Return [X, Y] of the center of cell containing provided text 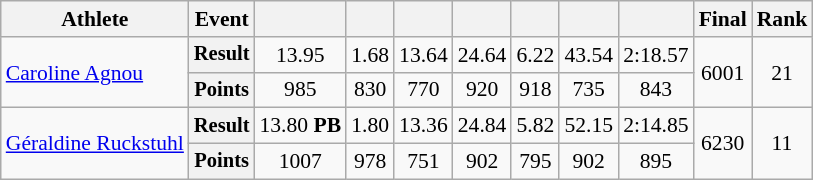
13.95 [300, 55]
24.84 [482, 126]
Final [723, 19]
1007 [300, 162]
2:14.85 [656, 126]
52.15 [588, 126]
13.64 [424, 55]
895 [656, 162]
735 [588, 90]
843 [656, 90]
Event [222, 19]
830 [370, 90]
43.54 [588, 55]
918 [535, 90]
978 [370, 162]
985 [300, 90]
24.64 [482, 55]
2:18.57 [656, 55]
11 [782, 144]
6.22 [535, 55]
13.80 PB [300, 126]
770 [424, 90]
Caroline Agnou [95, 72]
1.68 [370, 55]
920 [482, 90]
Rank [782, 19]
6001 [723, 72]
795 [535, 162]
13.36 [424, 126]
Athlete [95, 19]
5.82 [535, 126]
21 [782, 72]
6230 [723, 144]
751 [424, 162]
Géraldine Ruckstuhl [95, 144]
1.80 [370, 126]
